Find where the given text appears and provide that cell's center as (x, y) coordinate. 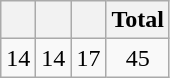
17 (88, 58)
Total (138, 20)
45 (138, 58)
